Capture the cell that displays the provided text and extract its (X, Y) central coordinate. 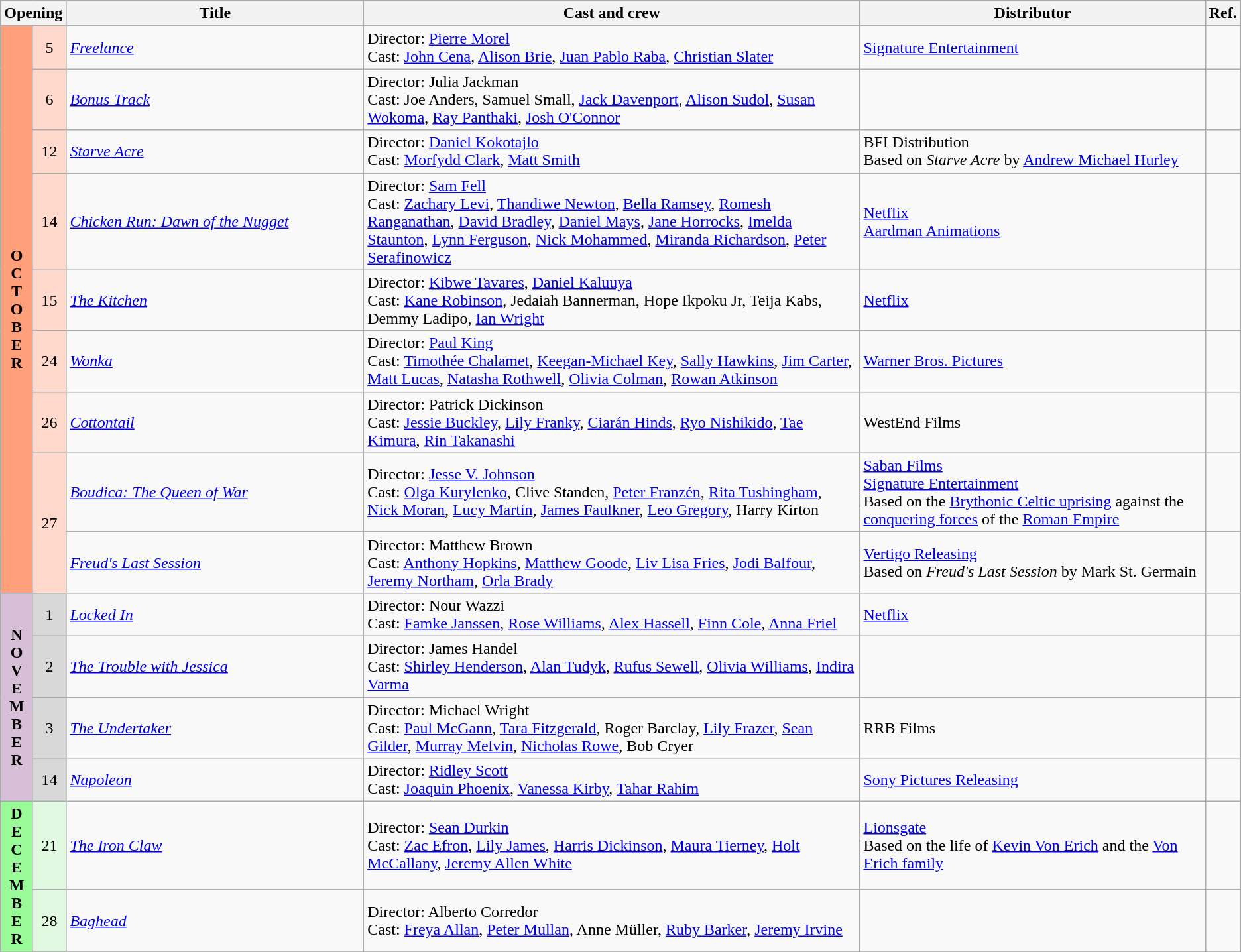
Director: Pierre Morel Cast: John Cena, Alison Brie, Juan Pablo Raba, Christian Slater (612, 48)
Signature Entertainment (1033, 48)
26 (49, 422)
Vertigo Releasing Based on Freud's Last Session by Mark St. Germain (1033, 562)
Starve Acre (215, 151)
Bonus Track (215, 99)
Locked In (215, 614)
28 (49, 921)
Wonka (215, 361)
The Kitchen (215, 300)
RRB Films (1033, 728)
3 (49, 728)
15 (49, 300)
Director: Alberto Corredor Cast: Freya Allan, Peter Mullan, Anne Müller, Ruby Barker, Jeremy Irvine (612, 921)
5 (49, 48)
21 (49, 846)
Director: Patrick Dickinson Cast: Jessie Buckley, Lily Franky, Ciarán Hinds, Ryo Nishikido, Tae Kimura, Rin Takanashi (612, 422)
Distributor (1033, 13)
NetflixAardman Animations (1033, 221)
Baghead (215, 921)
Lionsgate Based on the life of Kevin Von Erich and the Von Erich family (1033, 846)
Ref. (1222, 13)
Saban Films Signature Entertainment Based on the Brythonic Celtic uprising against the conquering forces of the Roman Empire (1033, 492)
Director: Ridley Scott Cast: Joaquin Phoenix, Vanessa Kirby, Tahar Rahim (612, 780)
Director: James Handel Cast: Shirley Henderson, Alan Tudyk, Rufus Sewell, Olivia Williams, Indira Varma (612, 666)
Warner Bros. Pictures (1033, 361)
NOVEMBER (17, 697)
BFI Distribution Based on Starve Acre by Andrew Michael Hurley (1033, 151)
Sony Pictures Releasing (1033, 780)
Cast and crew (612, 13)
The Undertaker (215, 728)
Napoleon (215, 780)
Director: Julia Jackman Cast: Joe Anders, Samuel Small, Jack Davenport, Alison Sudol, Susan Wokoma, Ray Panthaki, Josh O'Connor (612, 99)
Freud's Last Session (215, 562)
Director: Kibwe Tavares, Daniel Kaluuya Cast: Kane Robinson, Jedaiah Bannerman, Hope Ikpoku Jr, Teija Kabs, Demmy Ladipo, Ian Wright (612, 300)
Boudica: The Queen of War (215, 492)
2 (49, 666)
1 (49, 614)
The Iron Claw (215, 846)
OCTOBER (17, 310)
Director: Nour Wazzi Cast: Famke Janssen, Rose Williams, Alex Hassell, Finn Cole, Anna Friel (612, 614)
Opening (33, 13)
24 (49, 361)
Director: Sean Durkin Cast: Zac Efron, Lily James, Harris Dickinson, Maura Tierney, Holt McCallany, Jeremy Allen White (612, 846)
12 (49, 151)
6 (49, 99)
Freelance (215, 48)
Chicken Run: Dawn of the Nugget (215, 221)
Cottontail (215, 422)
DECEMBER (17, 876)
Title (215, 13)
Director: Matthew Brown Cast: Anthony Hopkins, Matthew Goode, Liv Lisa Fries, Jodi Balfour, Jeremy Northam, Orla Brady (612, 562)
The Trouble with Jessica (215, 666)
Director: Michael Wright Cast: Paul McGann, Tara Fitzgerald, Roger Barclay, Lily Frazer, Sean Gilder, Murray Melvin, Nicholas Rowe, Bob Cryer (612, 728)
WestEnd Films (1033, 422)
Director: Daniel Kokotajlo Cast: Morfydd Clark, Matt Smith (612, 151)
27 (49, 522)
